Identify which cell holds the provided text, then report its (x, y) central coordinate. 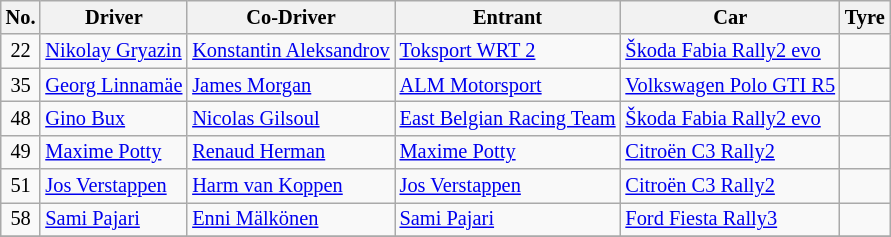
35 (21, 85)
Georg Linnamäe (114, 85)
Harm van Koppen (290, 186)
Renaud Herman (290, 152)
Driver (114, 17)
Volkswagen Polo GTI R5 (730, 85)
Konstantin Aleksandrov (290, 51)
22 (21, 51)
51 (21, 186)
James Morgan (290, 85)
48 (21, 118)
No. (21, 17)
58 (21, 219)
Car (730, 17)
Co-Driver (290, 17)
49 (21, 152)
Enni Mälkönen (290, 219)
Toksport WRT 2 (508, 51)
East Belgian Racing Team (508, 118)
Nicolas Gilsoul (290, 118)
Tyre (865, 17)
Ford Fiesta Rally3 (730, 219)
Entrant (508, 17)
Nikolay Gryazin (114, 51)
Gino Bux (114, 118)
ALM Motorsport (508, 85)
